Provide the [x, y] coordinate of the cell's center where the given text is located.  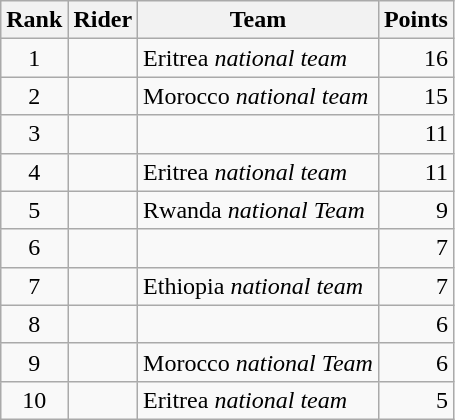
Morocco national Team [258, 362]
Rwanda national Team [258, 210]
1 [34, 58]
8 [34, 324]
3 [34, 134]
4 [34, 172]
Team [258, 20]
2 [34, 96]
Rider [103, 20]
Points [416, 20]
10 [34, 400]
16 [416, 58]
Ethiopia national team [258, 286]
Morocco national team [258, 96]
Rank [34, 20]
15 [416, 96]
